Pinpoint the cell where the given text exists, returning its [X, Y] midpoint coordinate. 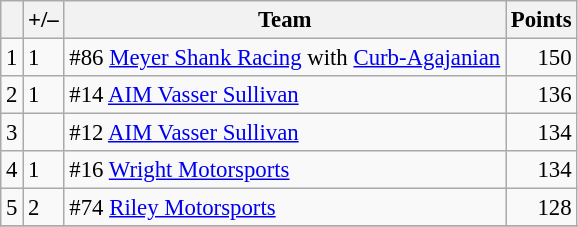
#12 AIM Vasser Sullivan [284, 133]
#16 Wright Motorsports [284, 170]
#74 Riley Motorsports [284, 208]
4 [12, 170]
3 [12, 133]
5 [12, 208]
Points [542, 20]
+/– [44, 20]
#14 AIM Vasser Sullivan [284, 95]
150 [542, 58]
#86 Meyer Shank Racing with Curb-Agajanian [284, 58]
136 [542, 95]
128 [542, 208]
Team [284, 20]
